Determine the (x, y) coordinate at the center of the cell enclosing the given text.  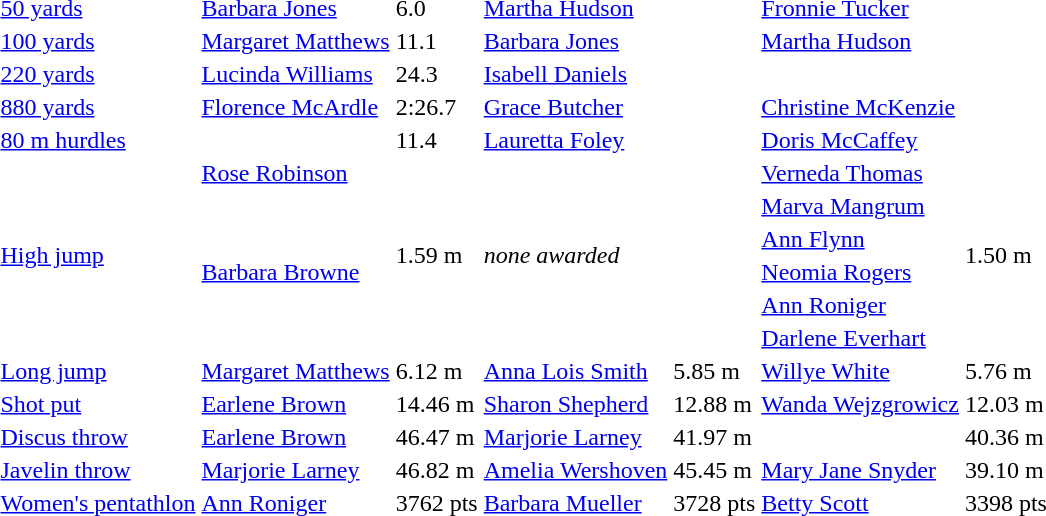
Ann Flynn (860, 239)
Florence McArdle (296, 107)
45.45 m (714, 470)
24.3 (436, 74)
Grace Butcher (576, 107)
Ann Roniger (860, 305)
Doris McCaffey (860, 140)
11.4 (436, 140)
Rose Robinson (296, 173)
6.12 m (436, 371)
5.85 m (714, 371)
Barbara Browne (296, 272)
46.82 m (436, 470)
41.97 m (714, 437)
Christine McKenzie (860, 107)
Sharon Shepherd (576, 404)
Verneda Thomas (860, 173)
Martha Hudson (860, 41)
Neomia Rogers (860, 272)
Marva Mangrum (860, 206)
Mary Jane Snyder (860, 470)
Willye White (860, 371)
Anna Lois Smith (576, 371)
1.59 m (436, 256)
Wanda Wejzgrowicz (860, 404)
Darlene Everhart (860, 338)
2:26.7 (436, 107)
11.1 (436, 41)
Amelia Wershoven (576, 470)
Isabell Daniels (576, 74)
Lucinda Williams (296, 74)
Barbara Jones (576, 41)
none awarded (620, 256)
14.46 m (436, 404)
Lauretta Foley (576, 140)
12.88 m (714, 404)
46.47 m (436, 437)
